Provide the [x, y] coordinate of the cell's center where the given text is located.  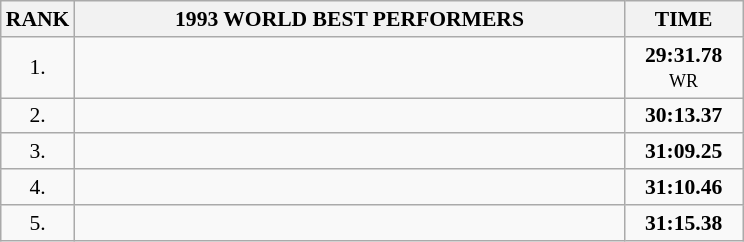
1993 WORLD BEST PERFORMERS [349, 19]
31:10.46 [684, 187]
2. [38, 116]
1. [38, 68]
5. [38, 223]
31:09.25 [684, 152]
31:15.38 [684, 223]
TIME [684, 19]
4. [38, 187]
3. [38, 152]
30:13.37 [684, 116]
RANK [38, 19]
29:31.78 WR [684, 68]
